Extract the [X, Y] coordinate from the center of the cell holding the provided text.  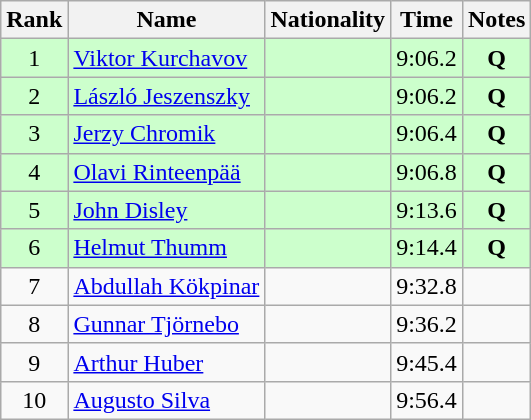
John Disley [166, 210]
Arthur Huber [166, 362]
9:06.4 [427, 134]
9 [34, 362]
Notes [496, 20]
9:45.4 [427, 362]
László Jeszenszky [166, 96]
Nationality [328, 20]
1 [34, 58]
6 [34, 248]
Augusto Silva [166, 400]
Abdullah Kökpinar [166, 286]
Olavi Rinteenpää [166, 172]
7 [34, 286]
Gunnar Tjörnebo [166, 324]
9:13.6 [427, 210]
Name [166, 20]
Helmut Thumm [166, 248]
10 [34, 400]
Rank [34, 20]
9:32.8 [427, 286]
Viktor Kurchavov [166, 58]
5 [34, 210]
2 [34, 96]
9:06.8 [427, 172]
9:36.2 [427, 324]
9:14.4 [427, 248]
3 [34, 134]
Time [427, 20]
Jerzy Chromik [166, 134]
4 [34, 172]
8 [34, 324]
9:56.4 [427, 400]
